Extract the (x, y) coordinate from the center of the cell holding the provided text.  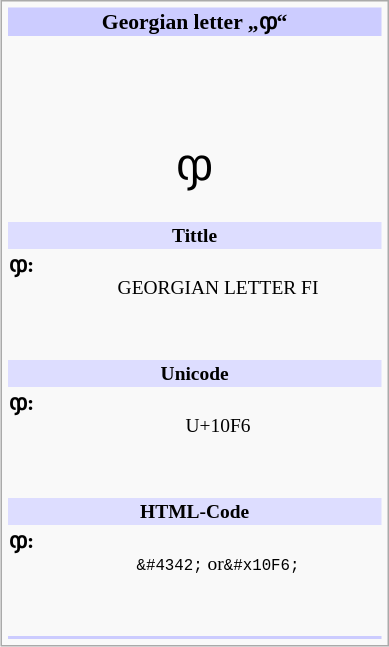
ჶ (195, 128)
Georgian letter „ჶ“ (195, 21)
U+10F6 (218, 414)
HTML-Code (195, 512)
Tittle (195, 236)
GEORGIAN LETTER FI (218, 276)
&#4342; or&#x10F6; (218, 552)
Unicode (195, 374)
